Pinpoint the cell where the given text exists, returning its [x, y] midpoint coordinate. 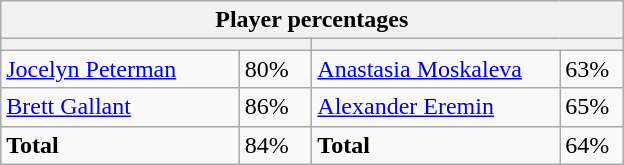
Player percentages [312, 20]
64% [592, 145]
63% [592, 69]
Alexander Eremin [436, 107]
65% [592, 107]
86% [276, 107]
84% [276, 145]
Jocelyn Peterman [120, 69]
Brett Gallant [120, 107]
Anastasia Moskaleva [436, 69]
80% [276, 69]
